For the text-containing cell, return its midpoint in [x, y] coordinate format. 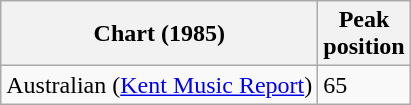
65 [364, 85]
Peakposition [364, 34]
Chart (1985) [160, 34]
Australian (Kent Music Report) [160, 85]
